From the cell containing the given text, extract its center point as (X, Y) coordinate. 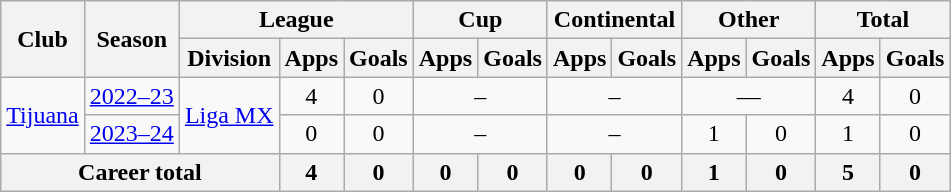
5 (848, 172)
Club (43, 39)
League (296, 20)
— (749, 96)
Cup (480, 20)
Division (229, 58)
2022–23 (132, 96)
Tijuana (43, 115)
Season (132, 39)
2023–24 (132, 134)
Other (749, 20)
Continental (614, 20)
Total (883, 20)
Career total (140, 172)
Liga MX (229, 115)
